Scan for the cell matching the given text and deliver its [X, Y] coordinate at center. 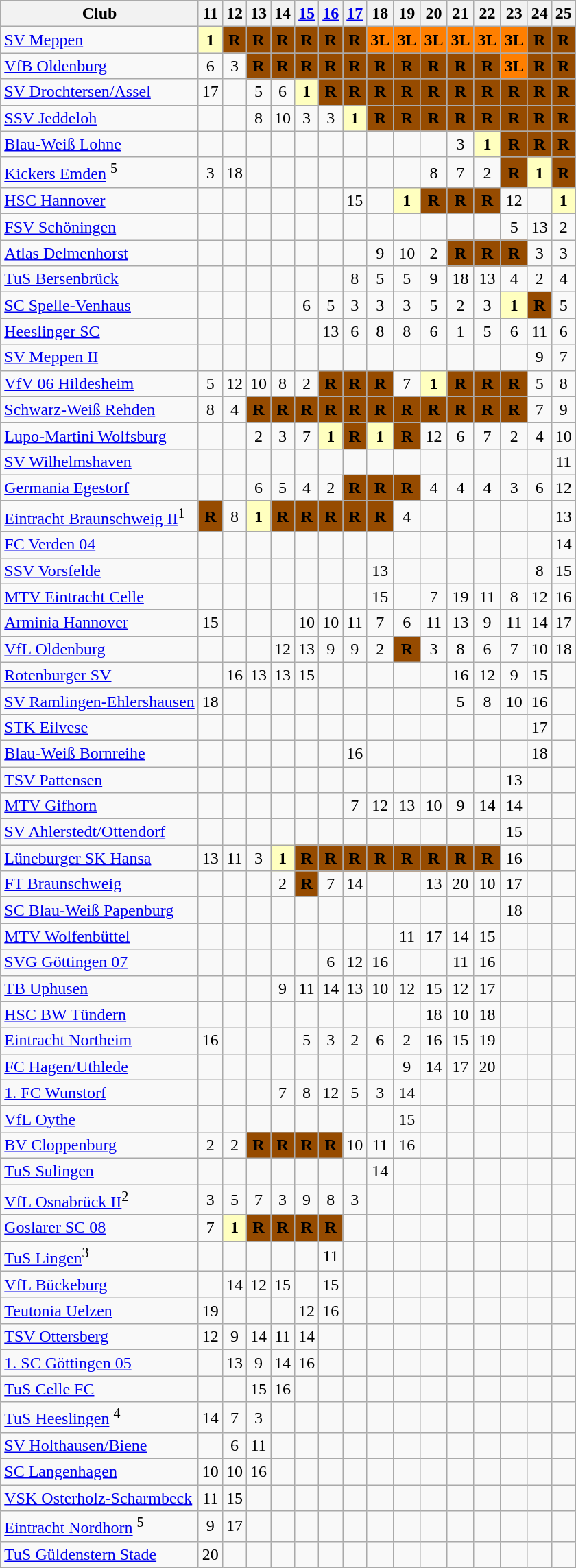
TuS Sulingen [100, 1171]
Blau-Weiß Lohne [100, 144]
FC Verden 04 [100, 545]
1. FC Wunstorf [100, 1093]
MTV Gifhorn [100, 806]
24 [539, 14]
SV Ahlerstedt/Ottendorf [100, 832]
HSC Hannover [100, 201]
TuS Güldenstern Stade [100, 1554]
BV Cloppenburg [100, 1145]
23 [514, 14]
SSV Vorsfelde [100, 571]
21 [461, 14]
STK Eilvese [100, 727]
VfL Osnabrück II2 [100, 1200]
MTV Wolfenbüttel [100, 936]
FT Braunschweig [100, 884]
SSV Jeddeloh [100, 118]
Eintracht Northeim [100, 1041]
Blau-Weiß Bornreihe [100, 753]
Rotenburger SV [100, 675]
1. SC Göttingen 05 [100, 1363]
Schwarz-Weiß Rehden [100, 409]
TSV Pattensen [100, 780]
VfL Oythe [100, 1119]
Goslarer SC 08 [100, 1228]
VfV 06 Hildesheim [100, 383]
Lüneburger SK Hansa [100, 858]
TB Uphusen [100, 988]
SV Holthausen/Biene [100, 1446]
TuS Lingen3 [100, 1257]
SV Meppen II [100, 357]
Germania Egestorf [100, 488]
TSV Ottersberg [100, 1337]
25 [564, 14]
VfB Oldenburg [100, 66]
TuS Heeslingen 4 [100, 1417]
Eintracht Nordhorn 5 [100, 1527]
Teutonia Uelzen [100, 1311]
TuS Celle FC [100, 1389]
SC Langenhagen [100, 1472]
Lupo-Martini Wolfsburg [100, 436]
FSV Schöningen [100, 227]
FC Hagen/Uthlede [100, 1067]
VfL Oldenburg [100, 649]
SV Drochtersen/Assel [100, 92]
SV Wilhelmshaven [100, 462]
Arminia Hannover [100, 623]
SC Spelle-Venhaus [100, 305]
VfL Bückeburg [100, 1285]
SVG Göttingen 07 [100, 962]
HSC BW Tündern [100, 1014]
SV Ramlingen-Ehlershausen [100, 701]
Atlas Delmenhorst [100, 253]
Heeslinger SC [100, 331]
22 [487, 14]
TuS Bersenbrück [100, 279]
Eintracht Braunschweig II1 [100, 516]
Kickers Emden 5 [100, 173]
MTV Eintracht Celle [100, 597]
SV Meppen [100, 40]
Club [100, 14]
SC Blau-Weiß Papenburg [100, 910]
VSK Osterholz-Scharmbeck [100, 1498]
